Locate the cell with the specified text and output its [X, Y] center coordinate. 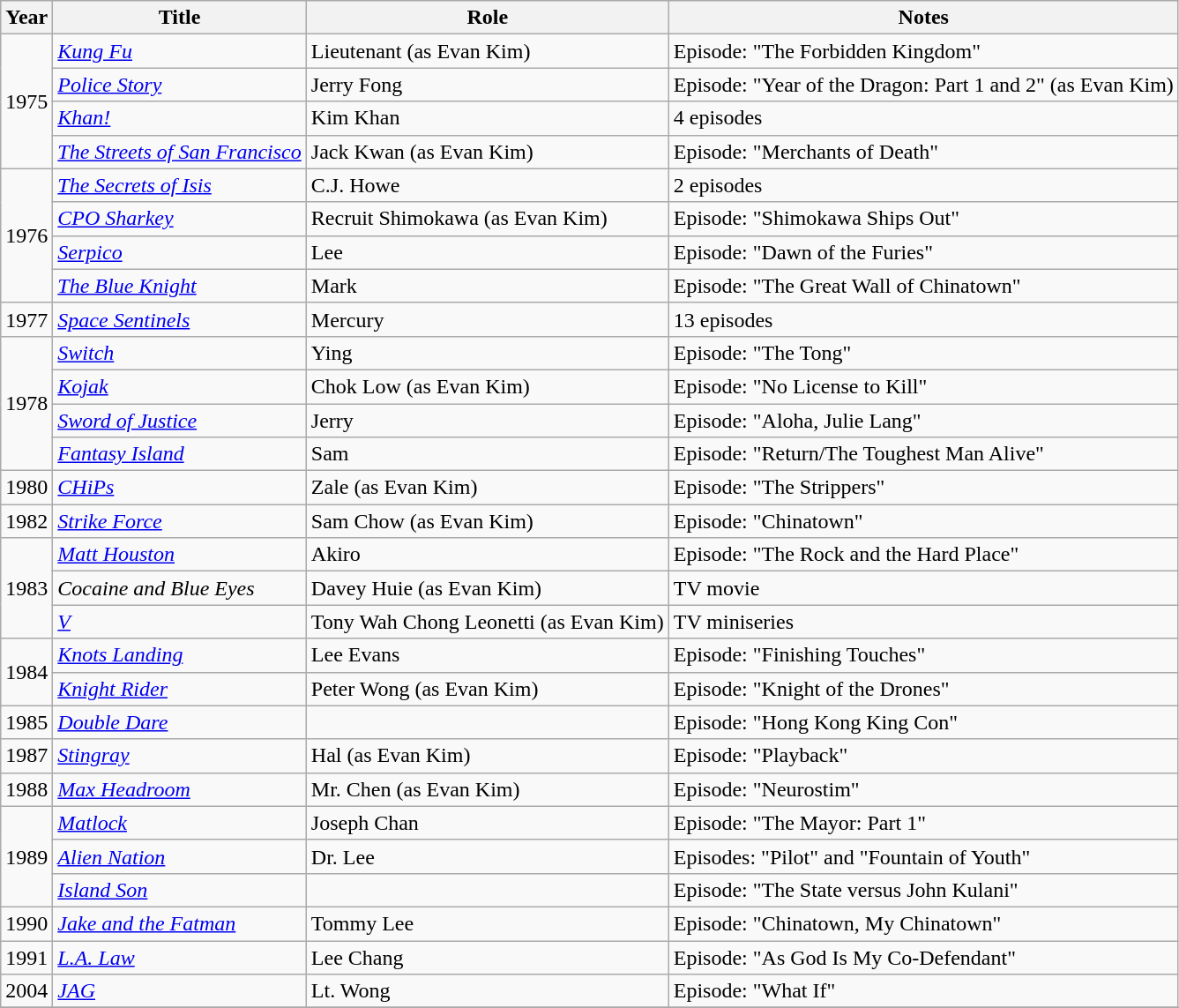
L.A. Law [180, 957]
Lee [487, 252]
Joseph Chan [487, 823]
Jerry [487, 421]
Episode: "Hong Kong King Con" [923, 722]
The Blue Knight [180, 286]
Kojak [180, 386]
Episodes: "Pilot" and "Fountain of Youth" [923, 856]
Serpico [180, 252]
CPO Sharkey [180, 219]
Akiro [487, 555]
TV movie [923, 588]
Kung Fu [180, 51]
Episode: "Neurostim" [923, 789]
Episode: "Chinatown, My Chinatown" [923, 923]
V [180, 622]
Mr. Chen (as Evan Kim) [487, 789]
Davey Huie (as Evan Kim) [487, 588]
2004 [26, 991]
Matlock [180, 823]
2 episodes [923, 185]
1989 [26, 856]
Lt. Wong [487, 991]
4 episodes [923, 118]
Strike Force [180, 521]
JAG [180, 991]
Recruit Shimokawa (as Evan Kim) [487, 219]
Episode: "The Forbidden Kingdom" [923, 51]
1987 [26, 756]
Mark [487, 286]
C.J. Howe [487, 185]
Episode: "The State versus John Kulani" [923, 890]
Year [26, 18]
Episode: "As God Is My Co-Defendant" [923, 957]
1977 [26, 319]
Title [180, 18]
The Streets of San Francisco [180, 152]
TV miniseries [923, 622]
Tony Wah Chong Leonetti (as Evan Kim) [487, 622]
Episode: "No License to Kill" [923, 386]
Episode: "Playback" [923, 756]
Episode: "Knight of the Drones" [923, 689]
Sword of Justice [180, 421]
Episode: "Return/The Toughest Man Alive" [923, 454]
Episode: "The Rock and the Hard Place" [923, 555]
Episode: "The Tong" [923, 353]
1985 [26, 722]
1975 [26, 101]
Notes [923, 18]
1988 [26, 789]
Knots Landing [180, 655]
Dr. Lee [487, 856]
Lieutenant (as Evan Kim) [487, 51]
Hal (as Evan Kim) [487, 756]
Alien Nation [180, 856]
Police Story [180, 85]
Episode: "Year of the Dragon: Part 1 and 2" (as Evan Kim) [923, 85]
Episode: "Dawn of the Furies" [923, 252]
Episode: "The Mayor: Part 1" [923, 823]
Lee Evans [487, 655]
1982 [26, 521]
Sam [487, 454]
Jack Kwan (as Evan Kim) [487, 152]
Cocaine and Blue Eyes [180, 588]
Mercury [487, 319]
Peter Wong (as Evan Kim) [487, 689]
Sam Chow (as Evan Kim) [487, 521]
Episode: "Chinatown" [923, 521]
Episode: "Merchants of Death" [923, 152]
Space Sentinels [180, 319]
Kim Khan [487, 118]
1984 [26, 672]
Episode: "Aloha, Julie Lang" [923, 421]
Fantasy Island [180, 454]
Knight Rider [180, 689]
Stingray [180, 756]
Island Son [180, 890]
1983 [26, 588]
Episode: "What If" [923, 991]
1976 [26, 235]
1978 [26, 403]
1990 [26, 923]
CHiPs [180, 488]
1991 [26, 957]
Chok Low (as Evan Kim) [487, 386]
The Secrets of Isis [180, 185]
Episode: "The Great Wall of Chinatown" [923, 286]
Max Headroom [180, 789]
Episode: "Finishing Touches" [923, 655]
Matt Houston [180, 555]
Switch [180, 353]
Episode: "The Strippers" [923, 488]
Jerry Fong [487, 85]
13 episodes [923, 319]
Double Dare [180, 722]
Role [487, 18]
Lee Chang [487, 957]
Zale (as Evan Kim) [487, 488]
Khan! [180, 118]
Ying [487, 353]
Tommy Lee [487, 923]
Jake and the Fatman [180, 923]
Episode: "Shimokawa Ships Out" [923, 219]
1980 [26, 488]
